Detect which cell encompasses the target text, then output its (X, Y) center coordinate. 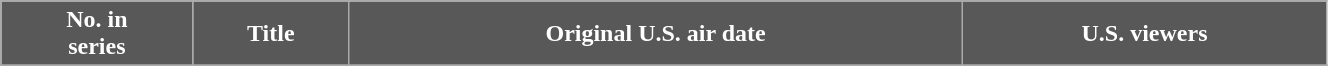
Original U.S. air date (656, 34)
U.S. viewers (1145, 34)
Title (271, 34)
No. inseries (97, 34)
